Scan for the cell matching the given text and deliver its (X, Y) coordinate at center. 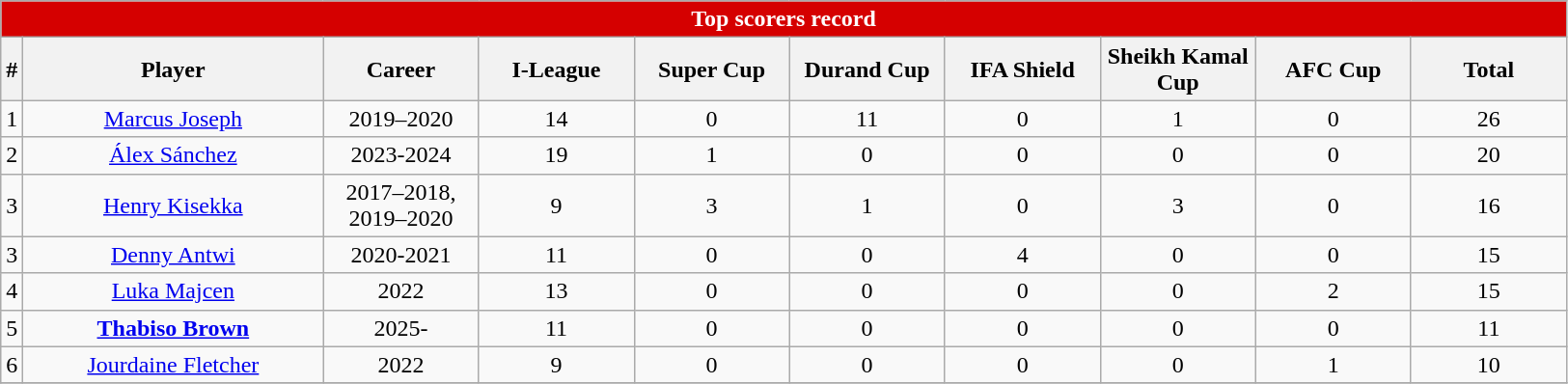
Thabiso Brown (174, 328)
Álex Sánchez (174, 155)
Player (174, 69)
2025- (401, 328)
Top scorers record (784, 19)
5 (12, 328)
Durand Cup (867, 69)
20 (1488, 155)
Marcus Joseph (174, 119)
Henry Kisekka (174, 205)
Denny Antwi (174, 255)
AFC Cup (1334, 69)
2017–2018, 2019–2020 (401, 205)
19 (556, 155)
# (12, 69)
Total (1488, 69)
2019–2020 (401, 119)
26 (1488, 119)
13 (556, 291)
2023-2024 (401, 155)
I-League (556, 69)
6 (12, 365)
16 (1488, 205)
Sheikh Kamal Cup (1177, 69)
10 (1488, 365)
Super Cup (712, 69)
14 (556, 119)
Career (401, 69)
Jourdaine Fletcher (174, 365)
2020-2021 (401, 255)
Luka Majcen (174, 291)
IFA Shield (1023, 69)
